For the text-containing cell, return its midpoint in [X, Y] coordinate format. 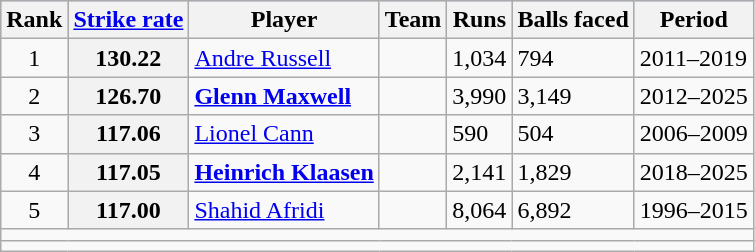
117.05 [128, 172]
794 [573, 58]
2 [34, 96]
2,141 [480, 172]
Strike rate [128, 20]
117.06 [128, 134]
1 [34, 58]
Shahid Afridi [284, 210]
3,149 [573, 96]
1996–2015 [694, 210]
Balls faced [573, 20]
2018–2025 [694, 172]
1,034 [480, 58]
590 [480, 134]
2006–2009 [694, 134]
Period [694, 20]
Glenn Maxwell [284, 96]
6,892 [573, 210]
504 [573, 134]
3,990 [480, 96]
1,829 [573, 172]
8,064 [480, 210]
Team [413, 20]
3 [34, 134]
130.22 [128, 58]
Lionel Cann [284, 134]
Heinrich Klaasen [284, 172]
126.70 [128, 96]
Rank [34, 20]
117.00 [128, 210]
5 [34, 210]
Player [284, 20]
2012–2025 [694, 96]
2011–2019 [694, 58]
4 [34, 172]
Andre Russell [284, 58]
Runs [480, 20]
